Detect which cell encompasses the target text, then output its [x, y] center coordinate. 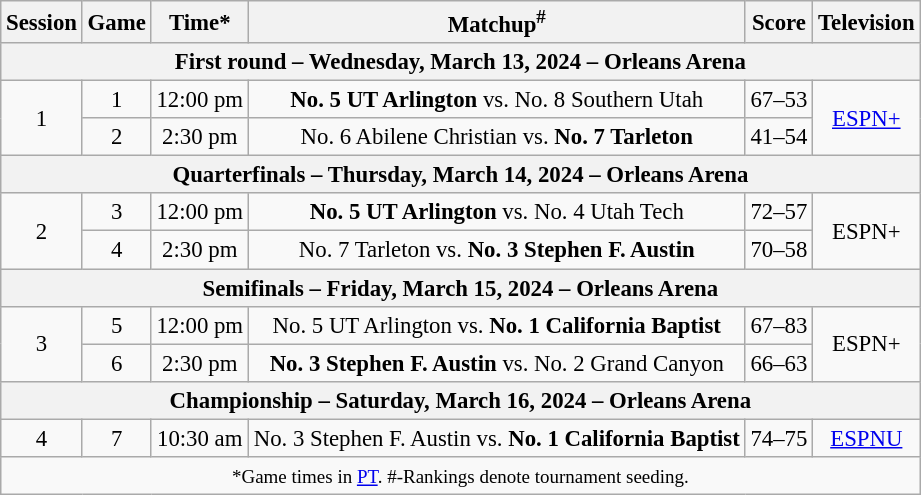
Score [779, 22]
No. 7 Tarleton vs. No. 3 Stephen F. Austin [496, 250]
10:30 am [200, 438]
First round – Wednesday, March 13, 2024 – Orleans Arena [460, 62]
Game [116, 22]
66–63 [779, 363]
Championship – Saturday, March 16, 2024 – Orleans Arena [460, 400]
No. 5 UT Arlington vs. No. 8 Southern Utah [496, 100]
Semifinals – Friday, March 15, 2024 – Orleans Arena [460, 288]
7 [116, 438]
Session [42, 22]
67–83 [779, 325]
6 [116, 363]
*Game times in PT. #-Rankings denote tournament seeding. [460, 476]
No. 3 Stephen F. Austin vs. No. 2 Grand Canyon [496, 363]
No. 6 Abilene Christian vs. No. 7 Tarleton [496, 137]
Matchup# [496, 22]
74–75 [779, 438]
ESPNU [866, 438]
41–54 [779, 137]
No. 3 Stephen F. Austin vs. No. 1 California Baptist [496, 438]
No. 5 UT Arlington vs. No. 1 California Baptist [496, 325]
Quarterfinals – Thursday, March 14, 2024 – Orleans Arena [460, 175]
Television [866, 22]
72–57 [779, 213]
5 [116, 325]
Time* [200, 22]
No. 5 UT Arlington vs. No. 4 Utah Tech [496, 213]
67–53 [779, 100]
70–58 [779, 250]
